Return the (x, y) coordinate for the center point of the cell that contains the specified text.  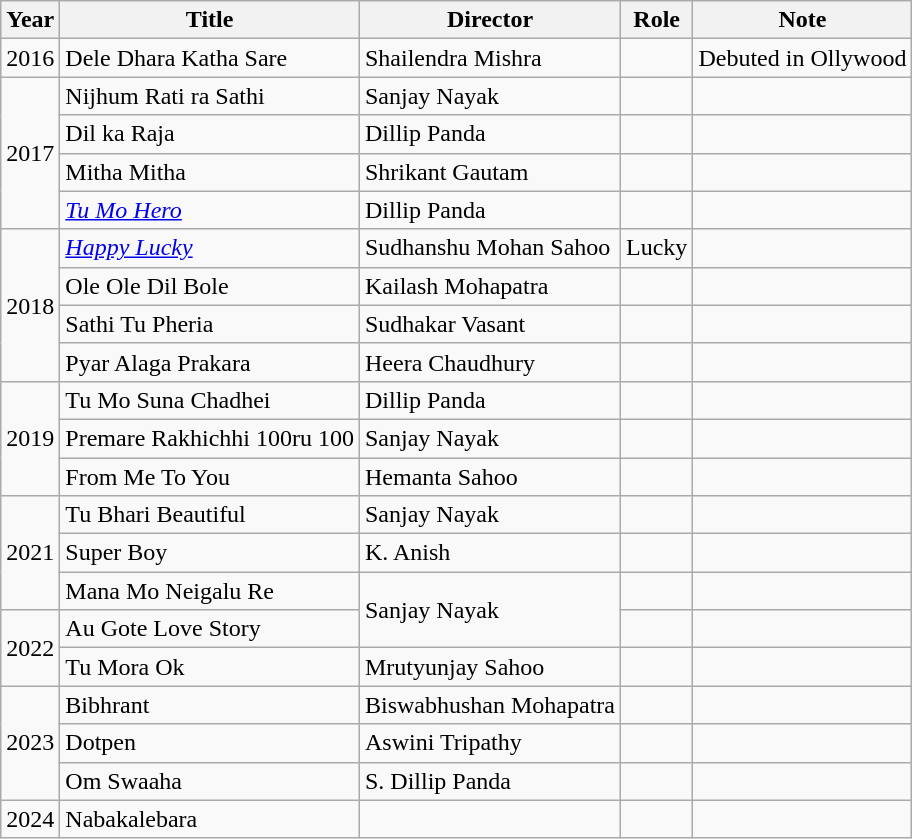
Pyar Alaga Prakara (210, 362)
Dele Dhara Katha Sare (210, 58)
S. Dillip Panda (490, 781)
2019 (30, 438)
Tu Mo Hero (210, 210)
Tu Mo Suna Chadhei (210, 400)
Sathi Tu Pheria (210, 324)
Sudhanshu Mohan Sahoo (490, 248)
Premare Rakhichhi 100ru 100 (210, 438)
Tu Bhari Beautiful (210, 515)
Sudhakar Vasant (490, 324)
Title (210, 20)
Note (802, 20)
Lucky (657, 248)
Bibhrant (210, 705)
Dotpen (210, 743)
2023 (30, 743)
Ole Ole Dil Bole (210, 286)
Super Boy (210, 553)
K. Anish (490, 553)
Aswini Tripathy (490, 743)
Heera Chaudhury (490, 362)
Om Swaaha (210, 781)
Mitha Mitha (210, 172)
Nabakalebara (210, 819)
Kailash Mohapatra (490, 286)
From Me To You (210, 477)
Mrutyunjay Sahoo (490, 667)
Mana Mo Neigalu Re (210, 591)
Dil ka Raja (210, 134)
Nijhum Rati ra Sathi (210, 96)
2022 (30, 648)
Role (657, 20)
Year (30, 20)
Happy Lucky (210, 248)
Shailendra Mishra (490, 58)
2017 (30, 153)
Biswabhushan Mohapatra (490, 705)
Debuted in Ollywood (802, 58)
Au Gote Love Story (210, 629)
2024 (30, 819)
Director (490, 20)
Tu Mora Ok (210, 667)
Hemanta Sahoo (490, 477)
Shrikant Gautam (490, 172)
2018 (30, 305)
2016 (30, 58)
2021 (30, 553)
